Scan for the cell matching the given text and deliver its [X, Y] coordinate at center. 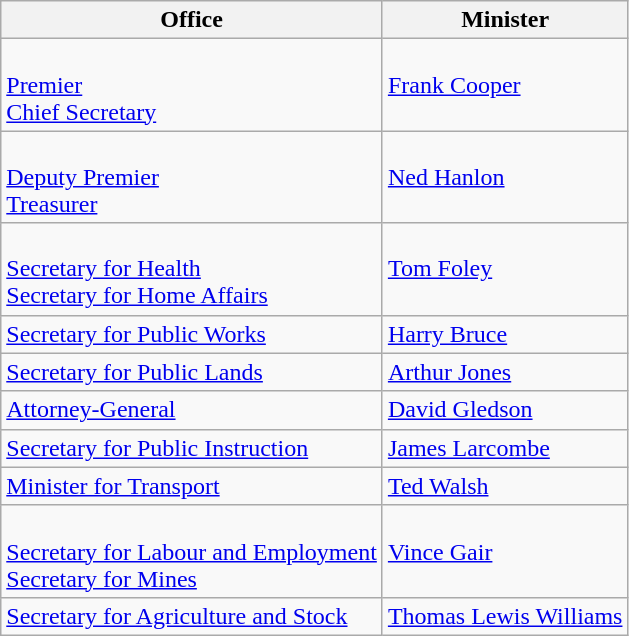
Thomas Lewis Williams [505, 616]
Secretary for Labour and Employment Secretary for Mines [192, 551]
Secretary for Public Lands [192, 372]
Secretary for Public Instruction [192, 448]
Secretary for Agriculture and Stock [192, 616]
Premier Chief Secretary [192, 85]
Arthur Jones [505, 372]
Ned Hanlon [505, 177]
Minister for Transport [192, 486]
Ted Walsh [505, 486]
Tom Foley [505, 269]
Office [192, 20]
Vince Gair [505, 551]
James Larcombe [505, 448]
Harry Bruce [505, 334]
Attorney-General [192, 410]
Deputy Premier Treasurer [192, 177]
David Gledson [505, 410]
Minister [505, 20]
Secretary for Health Secretary for Home Affairs [192, 269]
Frank Cooper [505, 85]
Secretary for Public Works [192, 334]
